Capture the cell that displays the provided text and extract its [X, Y] central coordinate. 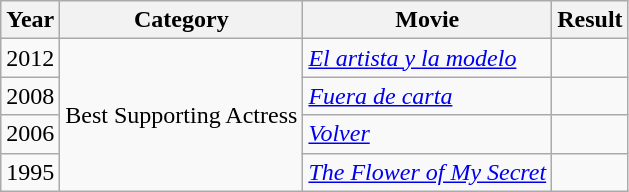
1995 [30, 172]
Fuera de carta [428, 96]
Result [590, 20]
2006 [30, 134]
2012 [30, 58]
Year [30, 20]
Volver [428, 134]
El artista y la modelo [428, 58]
Movie [428, 20]
2008 [30, 96]
Best Supporting Actress [182, 115]
Category [182, 20]
The Flower of My Secret [428, 172]
